From the cell containing the given text, extract its center point as [x, y] coordinate. 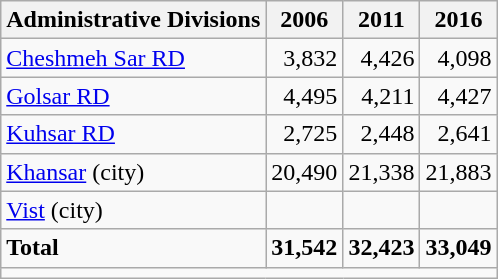
32,423 [382, 248]
4,495 [304, 96]
Cheshmeh Sar RD [134, 58]
2011 [382, 20]
4,427 [458, 96]
31,542 [304, 248]
Khansar (city) [134, 172]
21,338 [382, 172]
21,883 [458, 172]
Administrative Divisions [134, 20]
2,641 [458, 134]
2006 [304, 20]
4,426 [382, 58]
Total [134, 248]
Kuhsar RD [134, 134]
33,049 [458, 248]
2,725 [304, 134]
4,098 [458, 58]
2,448 [382, 134]
2016 [458, 20]
Vist (city) [134, 210]
Golsar RD [134, 96]
4,211 [382, 96]
20,490 [304, 172]
3,832 [304, 58]
